Return the [X, Y] coordinate for the center point of the cell that contains the specified text.  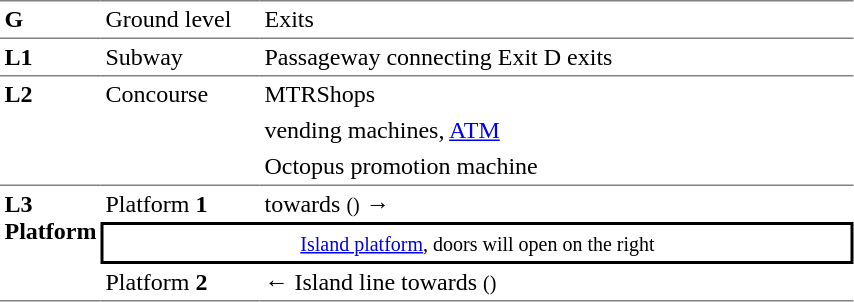
MTRShops [557, 94]
Platform 2 [180, 283]
Ground level [180, 20]
Concourse [180, 131]
L1 [50, 58]
towards () → [557, 204]
Exits [557, 20]
Subway [180, 58]
← Island line towards () [557, 283]
G [50, 20]
Octopus promotion machine [557, 167]
L2 [50, 131]
Platform 1 [180, 204]
L3Platform [50, 244]
vending machines, ATM [557, 130]
Passageway connecting Exit D exits [557, 58]
Island platform, doors will open on the right [478, 243]
